Provide the (X, Y) coordinate of the cell's center where the given text is located.  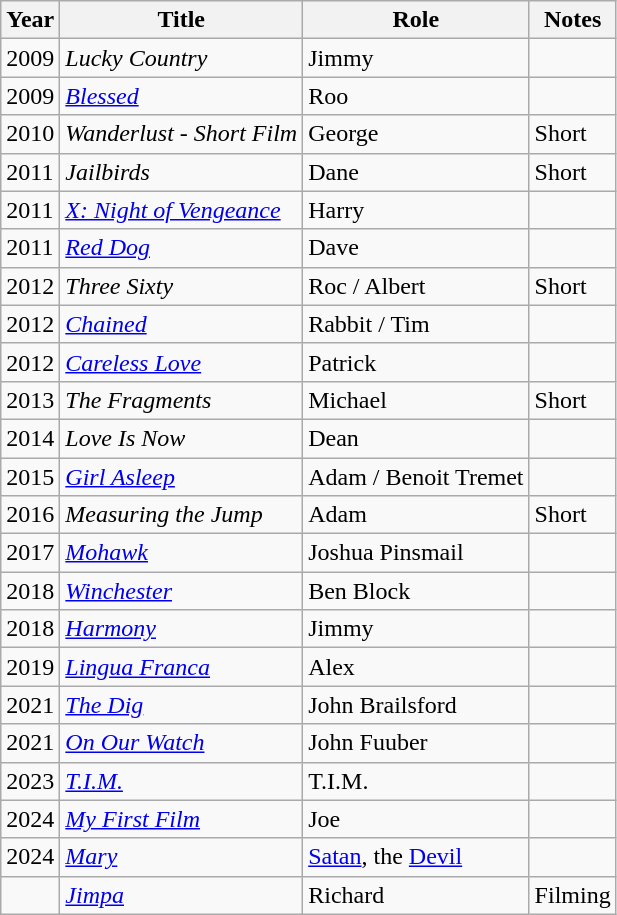
Roc / Albert (416, 286)
2016 (30, 515)
On Our Watch (182, 743)
Filming (572, 895)
Joshua Pinsmail (416, 553)
The Dig (182, 705)
Mary (182, 857)
Rabbit / Tim (416, 324)
Jimpa (182, 895)
2014 (30, 438)
Dane (416, 172)
Richard (416, 895)
Lucky Country (182, 58)
Year (30, 20)
George (416, 134)
The Fragments (182, 400)
Joe (416, 819)
Jailbirds (182, 172)
Three Sixty (182, 286)
My First Film (182, 819)
John Brailsford (416, 705)
Measuring the Jump (182, 515)
2023 (30, 781)
Dean (416, 438)
Lingua Franca (182, 667)
X: Night of Vengeance (182, 210)
Harmony (182, 629)
Mohawk (182, 553)
Ben Block (416, 591)
Careless Love (182, 362)
Roo (416, 96)
Chained (182, 324)
2015 (30, 477)
Adam (416, 515)
Title (182, 20)
2013 (30, 400)
Patrick (416, 362)
Dave (416, 248)
2017 (30, 553)
Wanderlust - Short Film (182, 134)
Love Is Now (182, 438)
Adam / Benoit Tremet (416, 477)
Harry (416, 210)
Winchester (182, 591)
Michael (416, 400)
Red Dog (182, 248)
Girl Asleep (182, 477)
2019 (30, 667)
Role (416, 20)
Satan, the Devil (416, 857)
2010 (30, 134)
Blessed (182, 96)
Alex (416, 667)
John Fuuber (416, 743)
Notes (572, 20)
